From the cell containing the given text, extract its center point as (X, Y) coordinate. 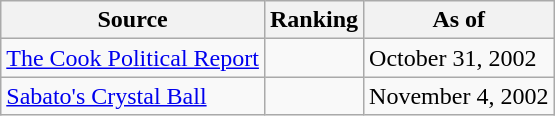
Ranking (314, 20)
October 31, 2002 (459, 58)
November 4, 2002 (459, 96)
Sabato's Crystal Ball (133, 96)
The Cook Political Report (133, 58)
Source (133, 20)
As of (459, 20)
